From the cell containing the given text, extract its center point as (x, y) coordinate. 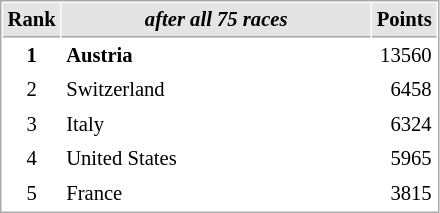
United States (216, 158)
3815 (404, 194)
6458 (404, 90)
2 (32, 90)
France (216, 194)
Rank (32, 20)
Points (404, 20)
5965 (404, 158)
Switzerland (216, 90)
after all 75 races (216, 20)
1 (32, 56)
3 (32, 124)
6324 (404, 124)
4 (32, 158)
Austria (216, 56)
Italy (216, 124)
5 (32, 194)
13560 (404, 56)
